Identify which cell holds the provided text, then report its (x, y) central coordinate. 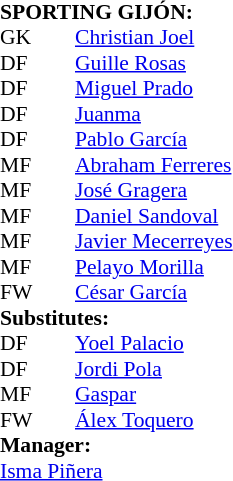
Daniel Sandoval (154, 216)
GK (19, 37)
Javier Mecerreyes (154, 241)
José Gragera (154, 191)
Pelayo Morilla (154, 267)
Juanma (154, 114)
Miguel Prado (154, 89)
Manager: (116, 445)
Jordi Pola (154, 369)
Guille Rosas (154, 63)
Álex Toquero (154, 420)
César García (154, 293)
Pablo García (154, 139)
Gaspar (154, 395)
Substitutes: (116, 318)
Abraham Ferreres (154, 165)
Christian Joel (154, 37)
Yoel Palacio (154, 343)
